Provide the (x, y) coordinate of the cell's center where the given text is located.  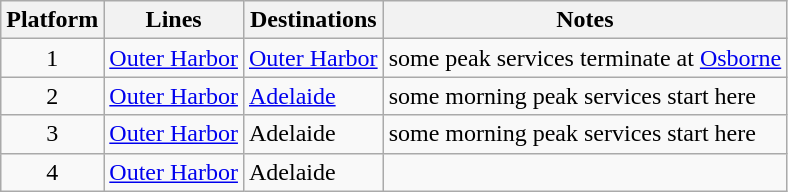
1 (52, 58)
3 (52, 134)
some peak services terminate at Osborne (585, 58)
2 (52, 96)
4 (52, 172)
Notes (585, 20)
Platform (52, 20)
Destinations (313, 20)
Lines (174, 20)
